Capture the cell that displays the provided text and extract its (X, Y) central coordinate. 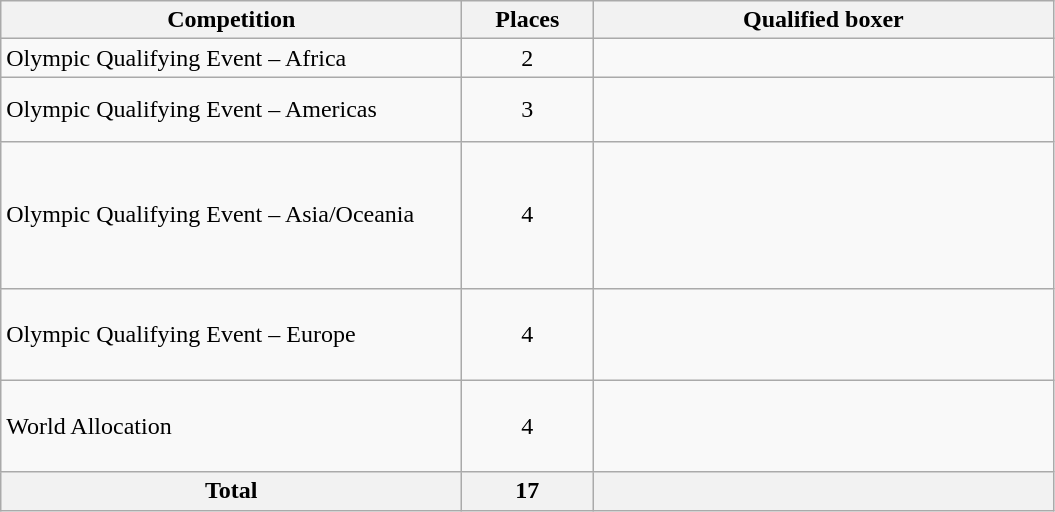
17 (528, 491)
Competition (232, 20)
Olympic Qualifying Event – Americas (232, 110)
Places (528, 20)
Olympic Qualifying Event – Africa (232, 58)
Total (232, 491)
Olympic Qualifying Event – Asia/Oceania (232, 215)
Qualified boxer (824, 20)
3 (528, 110)
2 (528, 58)
Olympic Qualifying Event – Europe (232, 334)
World Allocation (232, 426)
